Locate the cell with the specified text and output its (x, y) center coordinate. 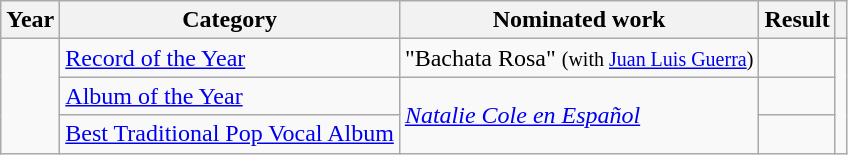
Record of the Year (230, 58)
Natalie Cole en Español (579, 115)
Result (797, 20)
Year (30, 20)
Best Traditional Pop Vocal Album (230, 134)
Category (230, 20)
"Bachata Rosa" (with Juan Luis Guerra) (579, 58)
Nominated work (579, 20)
Album of the Year (230, 96)
